Return (x, y) of the center of cell containing provided text 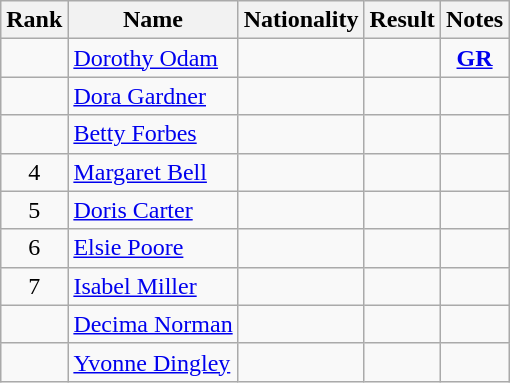
Name (153, 20)
Rank (34, 20)
GR (474, 58)
5 (34, 210)
Result (402, 20)
Isabel Miller (153, 286)
Yvonne Dingley (153, 362)
Elsie Poore (153, 248)
Notes (474, 20)
Dora Gardner (153, 96)
Doris Carter (153, 210)
Dorothy Odam (153, 58)
7 (34, 286)
6 (34, 248)
Decima Norman (153, 324)
Betty Forbes (153, 134)
4 (34, 172)
Nationality (301, 20)
Margaret Bell (153, 172)
